Return [X, Y] of the center of cell containing provided text 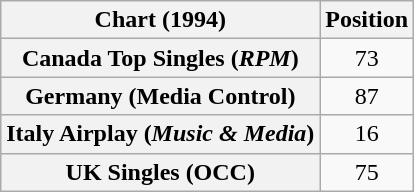
75 [367, 172]
87 [367, 96]
Canada Top Singles (RPM) [160, 58]
Italy Airplay (Music & Media) [160, 134]
Position [367, 20]
UK Singles (OCC) [160, 172]
Germany (Media Control) [160, 96]
16 [367, 134]
Chart (1994) [160, 20]
73 [367, 58]
